Locate the cell with the specified text and output its [x, y] center coordinate. 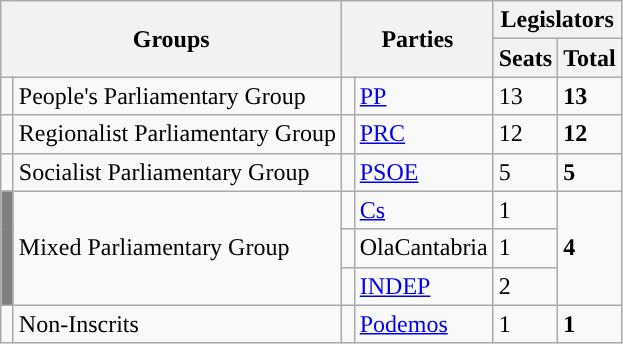
Non-Inscrits [177, 324]
Parties [418, 39]
PRC [424, 134]
PP [424, 96]
People's Parliamentary Group [177, 96]
Groups [172, 39]
Podemos [424, 324]
INDEP [424, 286]
PSOE [424, 172]
4 [590, 248]
Total [590, 58]
Mixed Parliamentary Group [177, 248]
Regionalist Parliamentary Group [177, 134]
Seats [525, 58]
Socialist Parliamentary Group [177, 172]
2 [525, 286]
Cs [424, 210]
Legislators [557, 20]
OlaCantabria [424, 248]
